Output the (x, y) coordinate of the center of the cell containing the given text.  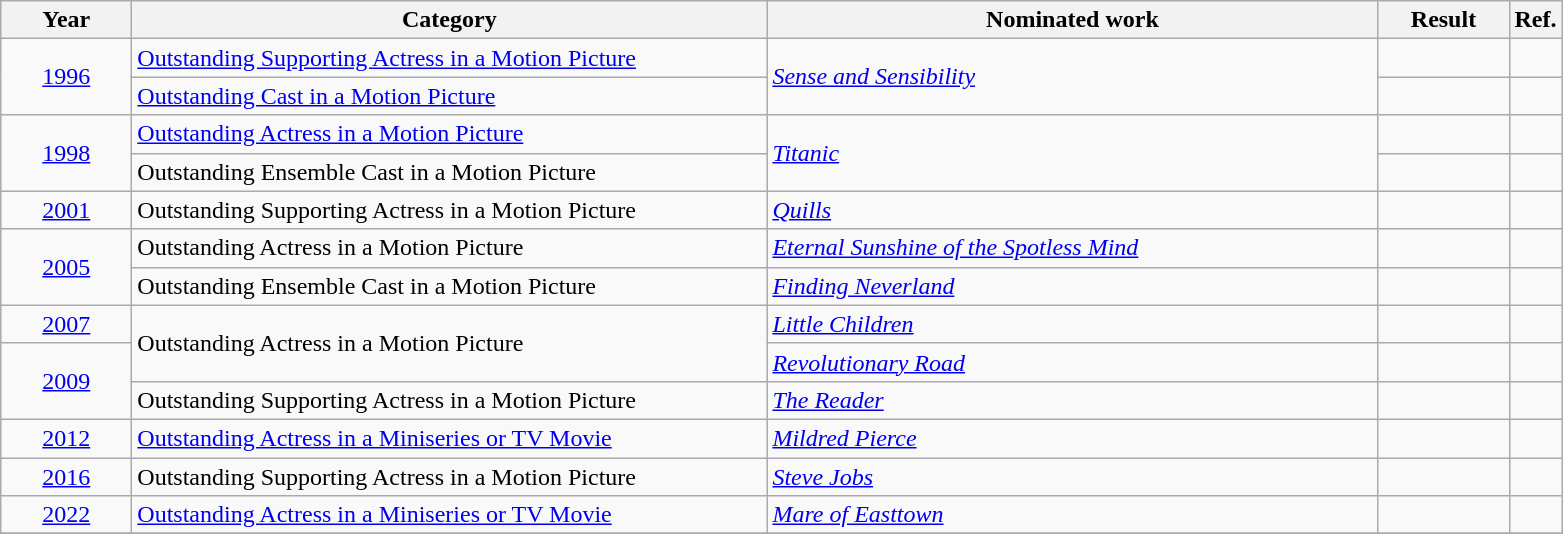
2005 (66, 267)
Steve Jobs (1072, 477)
Little Children (1072, 324)
The Reader (1072, 400)
1998 (66, 153)
2007 (66, 324)
Eternal Sunshine of the Spotless Mind (1072, 248)
Nominated work (1072, 20)
Year (66, 20)
2001 (66, 210)
Outstanding Cast in a Motion Picture (450, 96)
Finding Neverland (1072, 286)
Ref. (1536, 20)
Mildred Pierce (1072, 438)
Category (450, 20)
2009 (66, 381)
2012 (66, 438)
Result (1444, 20)
2022 (66, 515)
Sense and Sensibility (1072, 77)
Quills (1072, 210)
1996 (66, 77)
Revolutionary Road (1072, 362)
Mare of Easttown (1072, 515)
2016 (66, 477)
Titanic (1072, 153)
